Pinpoint the cell where the given text exists, returning its [x, y] midpoint coordinate. 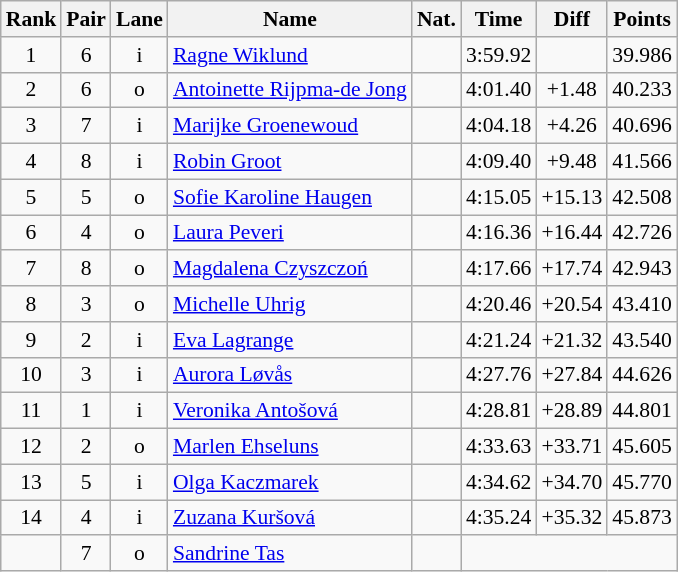
Antoinette Rijpma-de Jong [290, 90]
4:34.62 [498, 482]
40.233 [642, 90]
Pair [86, 19]
3:59.92 [498, 55]
Michelle Uhrig [290, 304]
45.873 [642, 518]
39.986 [642, 55]
45.770 [642, 482]
Eva Lagrange [290, 340]
+9.48 [572, 162]
4:28.81 [498, 411]
+4.26 [572, 126]
43.540 [642, 340]
11 [32, 411]
+27.84 [572, 375]
4:01.40 [498, 90]
Lane [140, 19]
Time [498, 19]
Magdalena Czyszczoń [290, 269]
4:09.40 [498, 162]
45.605 [642, 447]
9 [32, 340]
Ragne Wiklund [290, 55]
+1.48 [572, 90]
Laura Peveri [290, 233]
42.508 [642, 197]
+15.13 [572, 197]
43.410 [642, 304]
Aurora Løvås [290, 375]
4:16.36 [498, 233]
Zuzana Kuršová [290, 518]
+35.32 [572, 518]
14 [32, 518]
Marlen Ehseluns [290, 447]
Name [290, 19]
4:17.66 [498, 269]
Robin Groot [290, 162]
+21.32 [572, 340]
41.566 [642, 162]
Marijke Groenewoud [290, 126]
40.696 [642, 126]
+17.74 [572, 269]
42.726 [642, 233]
+33.71 [572, 447]
44.626 [642, 375]
4:27.76 [498, 375]
Sofie Karoline Haugen [290, 197]
13 [32, 482]
+28.89 [572, 411]
Rank [32, 19]
Diff [572, 19]
Olga Kaczmarek [290, 482]
4:33.63 [498, 447]
+16.44 [572, 233]
Nat. [436, 19]
12 [32, 447]
4:15.05 [498, 197]
44.801 [642, 411]
Points [642, 19]
4:21.24 [498, 340]
+34.70 [572, 482]
4:20.46 [498, 304]
10 [32, 375]
+20.54 [572, 304]
Veronika Antošová [290, 411]
42.943 [642, 269]
4:04.18 [498, 126]
Sandrine Tas [290, 554]
4:35.24 [498, 518]
